Capture the cell that displays the provided text and extract its [x, y] central coordinate. 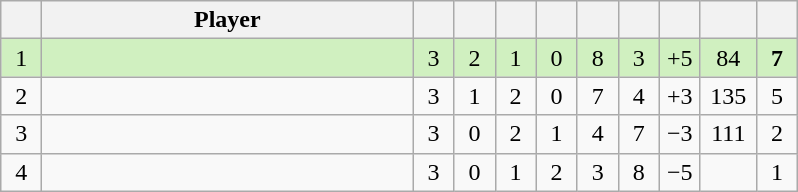
Player [228, 20]
−5 [680, 172]
+5 [680, 58]
−3 [680, 134]
5 [776, 96]
111 [728, 134]
+3 [680, 96]
84 [728, 58]
135 [728, 96]
